Provide the (X, Y) coordinate of the cell's center where the given text is located.  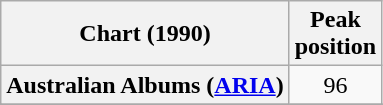
96 (335, 85)
Chart (1990) (145, 34)
Peakposition (335, 34)
Australian Albums (ARIA) (145, 85)
